Capture the cell that displays the provided text and extract its [X, Y] central coordinate. 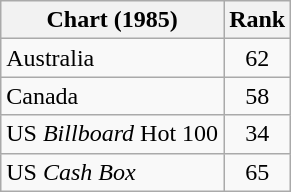
Canada [112, 96]
Rank [258, 20]
US Cash Box [112, 172]
US Billboard Hot 100 [112, 134]
65 [258, 172]
58 [258, 96]
62 [258, 58]
Chart (1985) [112, 20]
34 [258, 134]
Australia [112, 58]
